Scan for the cell matching the given text and deliver its (X, Y) coordinate at center. 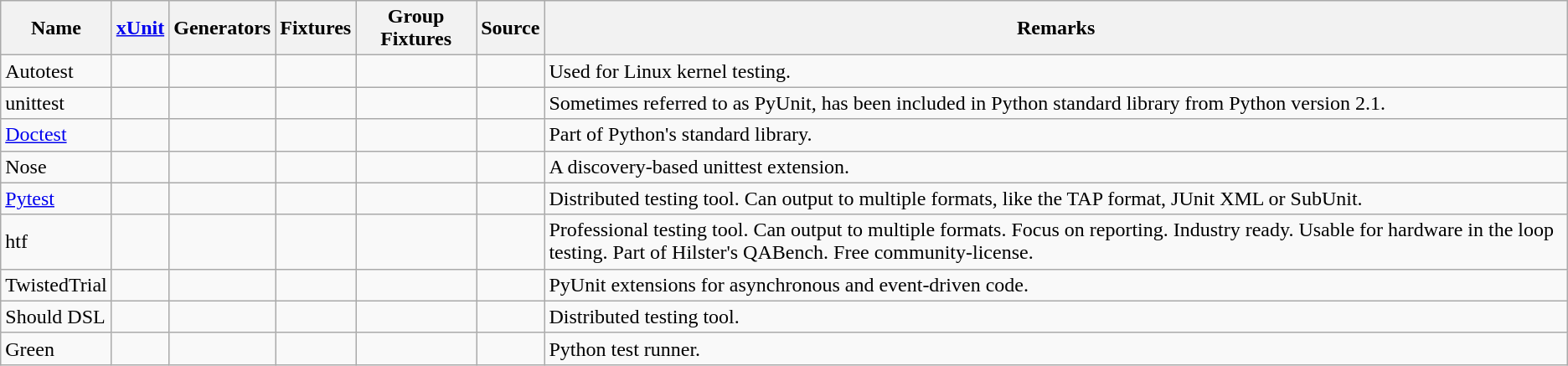
A discovery-based unittest extension. (1055, 167)
Distributed testing tool. (1055, 317)
Nose (57, 167)
htf (57, 241)
Pytest (57, 198)
Group Fixtures (416, 28)
Generators (223, 28)
Fixtures (316, 28)
Sometimes referred to as PyUnit, has been included in Python standard library from Python version 2.1. (1055, 103)
xUnit (140, 28)
Part of Python's standard library. (1055, 135)
Remarks (1055, 28)
Should DSL (57, 317)
Autotest (57, 71)
Green (57, 348)
Source (511, 28)
PyUnit extensions for asynchronous and event-driven code. (1055, 285)
Used for Linux kernel testing. (1055, 71)
Name (57, 28)
Distributed testing tool. Can output to multiple formats, like the TAP format, JUnit XML or SubUnit. (1055, 198)
unittest (57, 103)
Doctest (57, 135)
TwistedTrial (57, 285)
Python test runner. (1055, 348)
